Scan for the cell matching the given text and deliver its [x, y] coordinate at center. 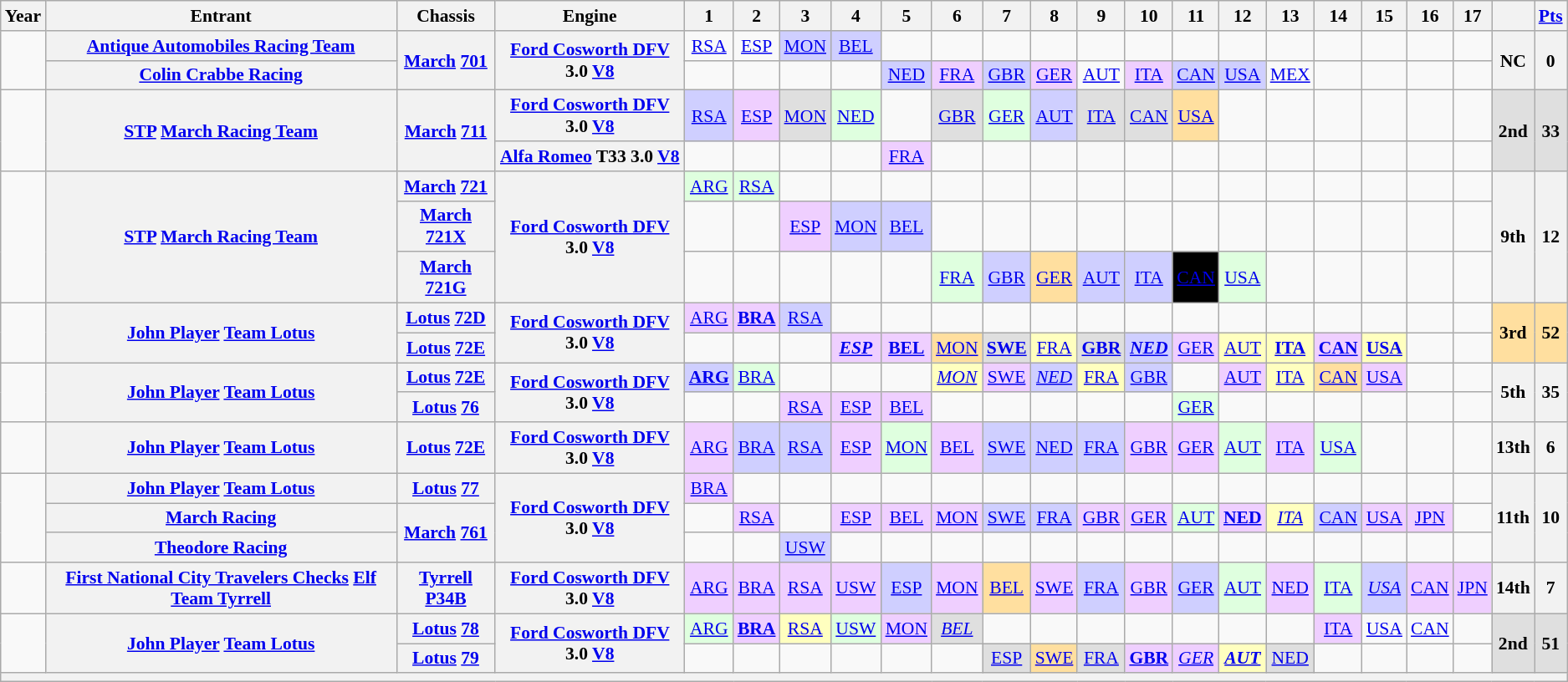
March 761 [446, 533]
16 [1430, 16]
51 [1550, 644]
9th [1514, 237]
March 721 [446, 186]
Lotus 78 [446, 629]
14th [1514, 588]
March 701 [446, 60]
Engine [590, 16]
Alfa Romeo T33 3.0 V8 [590, 156]
Entrant [221, 16]
5 [907, 16]
11th [1514, 518]
March 721G [446, 277]
17 [1473, 16]
35 [1550, 393]
Antique Automobiles Racing Team [221, 46]
13 [1290, 16]
Year [23, 16]
March Racing [221, 518]
Theodore Racing [221, 548]
Pts [1550, 16]
March 721X [446, 226]
3rd [1514, 333]
9 [1101, 16]
Lotus 76 [446, 408]
Tyrrell P34B [446, 588]
Lotus 79 [446, 659]
15 [1385, 16]
Chassis [446, 16]
5th [1514, 393]
March 711 [446, 130]
Colin Crabbe Racing [221, 75]
33 [1550, 130]
14 [1338, 16]
3 [806, 16]
4 [856, 16]
1 [709, 16]
11 [1196, 16]
NC [1514, 60]
8 [1055, 16]
2 [757, 16]
Lotus 72D [446, 318]
MEX [1290, 75]
52 [1550, 333]
0 [1550, 60]
First National City Travelers Checks Elf Team Tyrrell [221, 588]
13th [1514, 448]
Lotus 77 [446, 488]
